Detect which cell encompasses the target text, then output its [x, y] center coordinate. 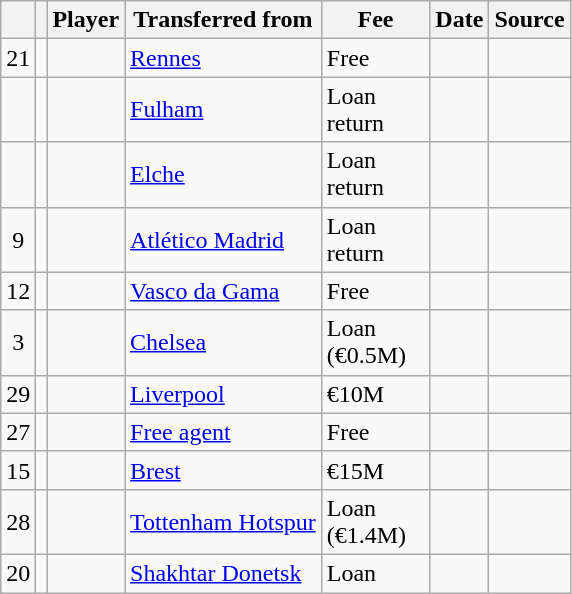
€15M [376, 470]
Vasco da Gama [224, 291]
21 [18, 58]
20 [18, 573]
Free agent [224, 432]
Fulham [224, 110]
9 [18, 240]
27 [18, 432]
Source [530, 20]
Brest [224, 470]
Transferred from [224, 20]
12 [18, 291]
Rennes [224, 58]
28 [18, 522]
15 [18, 470]
29 [18, 394]
Player [86, 20]
€10M [376, 394]
Loan [376, 573]
Loan (€1.4M) [376, 522]
Loan (€0.5M) [376, 342]
Tottenham Hotspur [224, 522]
3 [18, 342]
Atlético Madrid [224, 240]
Date [460, 20]
Liverpool [224, 394]
Chelsea [224, 342]
Shakhtar Donetsk [224, 573]
Elche [224, 174]
Fee [376, 20]
